Return [X, Y] of the center of cell containing provided text 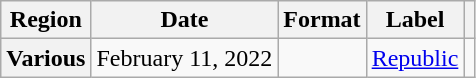
Republic [415, 58]
February 11, 2022 [184, 58]
Label [415, 20]
Format [322, 20]
Date [184, 20]
Region [46, 20]
Various [46, 58]
